Capture the cell that displays the provided text and extract its [x, y] central coordinate. 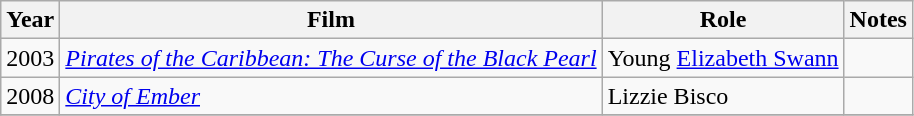
Young Elizabeth Swann [723, 58]
Film [331, 20]
2008 [30, 96]
City of Ember [331, 96]
Year [30, 20]
Notes [878, 20]
Pirates of the Caribbean: The Curse of the Black Pearl [331, 58]
Lizzie Bisco [723, 96]
2003 [30, 58]
Role [723, 20]
